Search for the cell housing the specified text and yield its [X, Y] center coordinate. 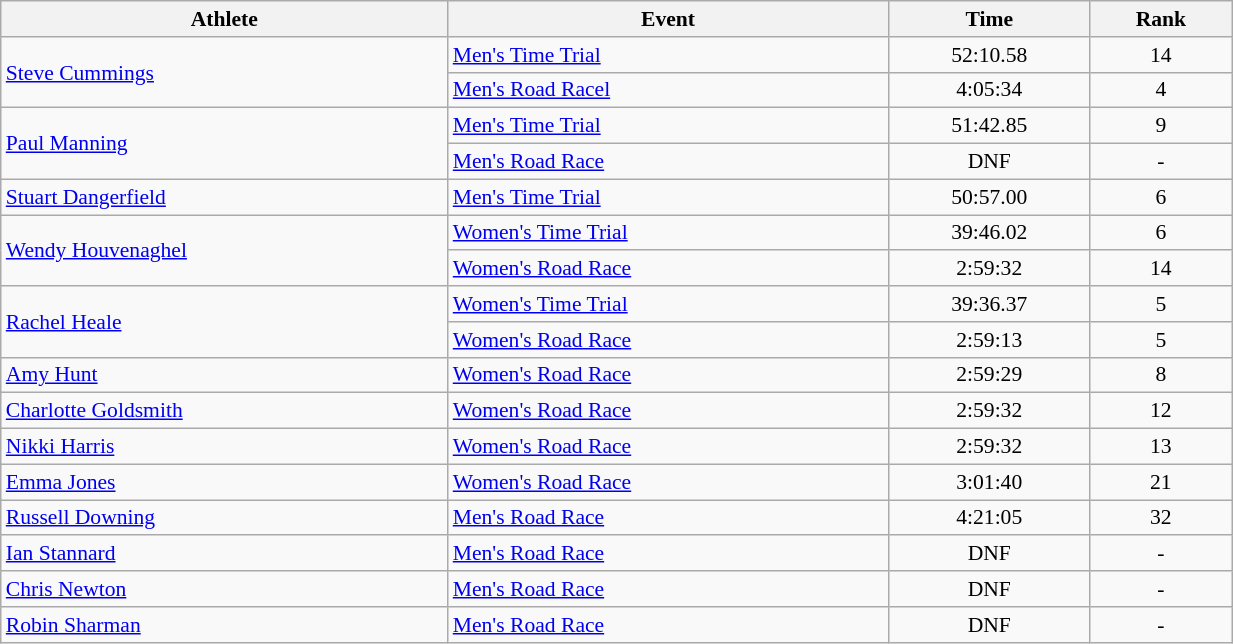
13 [1161, 447]
Chris Newton [224, 589]
Charlotte Goldsmith [224, 411]
Athlete [224, 19]
Nikki Harris [224, 447]
Emma Jones [224, 482]
Steve Cummings [224, 72]
4:05:34 [989, 90]
39:36.37 [989, 304]
2:59:13 [989, 340]
9 [1161, 126]
Stuart Dangerfield [224, 197]
8 [1161, 375]
4:21:05 [989, 518]
Rank [1161, 19]
Amy Hunt [224, 375]
32 [1161, 518]
50:57.00 [989, 197]
Ian Stannard [224, 554]
3:01:40 [989, 482]
12 [1161, 411]
Wendy Houvenaghel [224, 250]
Rachel Heale [224, 322]
51:42.85 [989, 126]
2:59:29 [989, 375]
Robin Sharman [224, 625]
52:10.58 [989, 55]
Paul Manning [224, 144]
Men's Road Racel [668, 90]
4 [1161, 90]
Time [989, 19]
Russell Downing [224, 518]
Event [668, 19]
39:46.02 [989, 233]
21 [1161, 482]
